Determine the (x, y) coordinate at the center of the cell enclosing the given text.  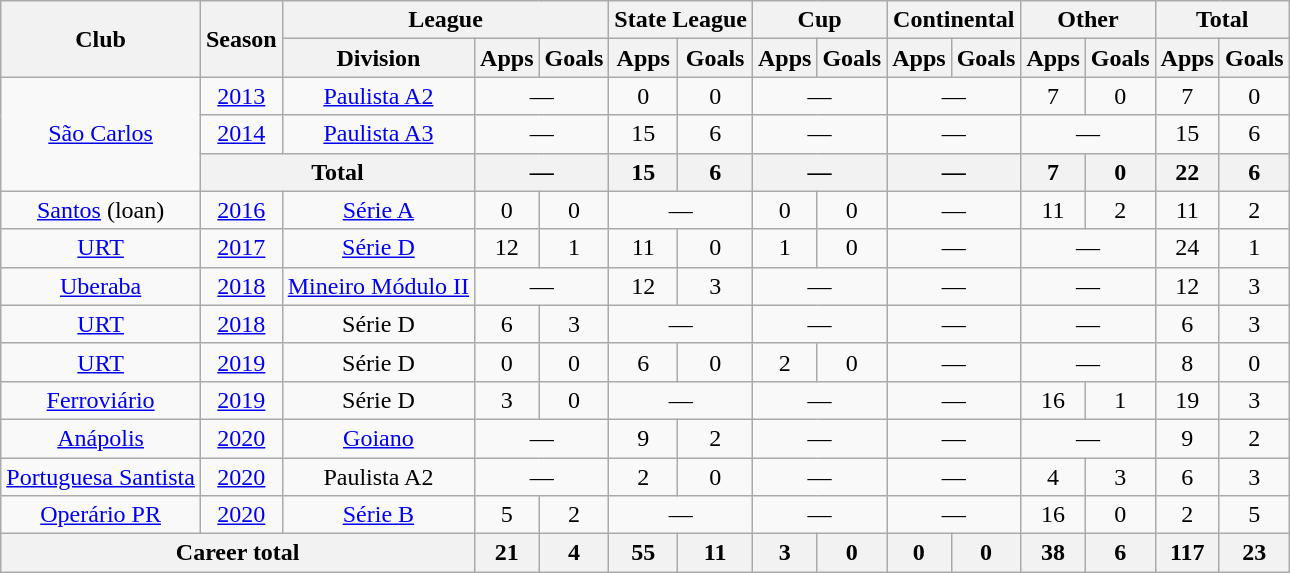
2013 (241, 96)
Division (378, 58)
State League (681, 20)
Cup (819, 20)
São Carlos (101, 134)
117 (1187, 553)
Season (241, 39)
Portuguesa Santista (101, 477)
Série A (378, 210)
League (446, 20)
Série B (378, 515)
21 (507, 553)
22 (1187, 172)
Other (1088, 20)
24 (1187, 248)
Santos (loan) (101, 210)
55 (644, 553)
2017 (241, 248)
8 (1187, 362)
38 (1053, 553)
Goiano (378, 438)
2016 (241, 210)
Anápolis (101, 438)
2014 (241, 134)
23 (1254, 553)
19 (1187, 400)
Uberaba (101, 286)
Operário PR (101, 515)
Club (101, 39)
Continental (954, 20)
Paulista A3 (378, 134)
Ferroviário (101, 400)
Mineiro Módulo II (378, 286)
Career total (238, 553)
